For the text-containing cell, return its midpoint in [X, Y] coordinate format. 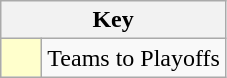
Key [114, 20]
Teams to Playoffs [134, 58]
